Pinpoint the cell where the given text exists, returning its [X, Y] midpoint coordinate. 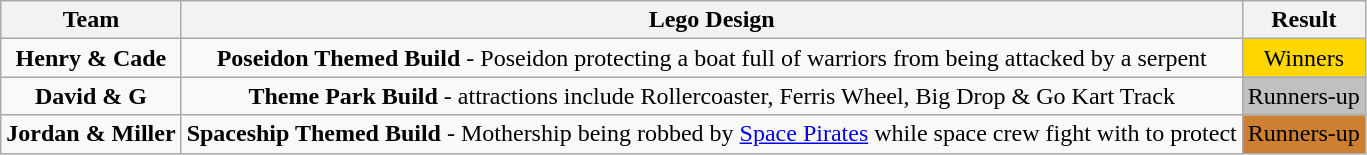
Jordan & Miller [91, 134]
Winners [1304, 58]
David & G [91, 96]
Team [91, 20]
Theme Park Build - attractions include Rollercoaster, Ferris Wheel, Big Drop & Go Kart Track [712, 96]
Henry & Cade [91, 58]
Spaceship Themed Build - Mothership being robbed by Space Pirates while space crew fight with to protect [712, 134]
Poseidon Themed Build - Poseidon protecting a boat full of warriors from being attacked by a serpent [712, 58]
Result [1304, 20]
Lego Design [712, 20]
